Return the (X, Y) coordinate for the center point of the cell that contains the specified text.  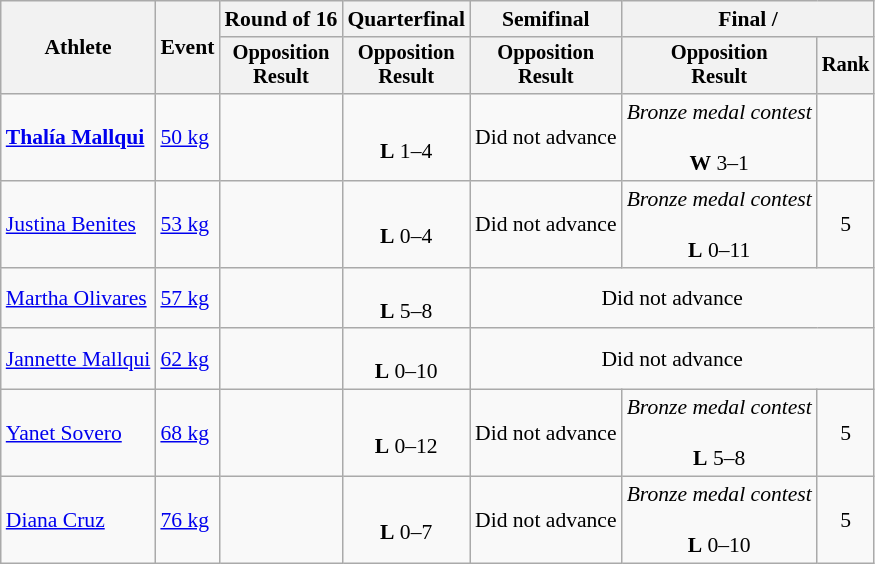
68 kg (187, 434)
Round of 16 (280, 19)
Bronze medal contestW 3–1 (720, 138)
L 1–4 (406, 138)
Martha Olivares (78, 298)
Quarterfinal (406, 19)
Bronze medal contestL 0–11 (720, 224)
Rank (846, 66)
Justina Benites (78, 224)
L 0–10 (406, 360)
L 0–4 (406, 224)
L 0–7 (406, 520)
Semifinal (546, 19)
Event (187, 48)
57 kg (187, 298)
Bronze medal contestL 0–10 (720, 520)
Final / (748, 19)
Bronze medal contestL 5–8 (720, 434)
Athlete (78, 48)
50 kg (187, 138)
L 0–12 (406, 434)
Yanet Sovero (78, 434)
76 kg (187, 520)
L 5–8 (406, 298)
Diana Cruz (78, 520)
Jannette Mallqui (78, 360)
53 kg (187, 224)
62 kg (187, 360)
Thalía Mallqui (78, 138)
